Find where the given text appears and provide that cell's center as (x, y) coordinate. 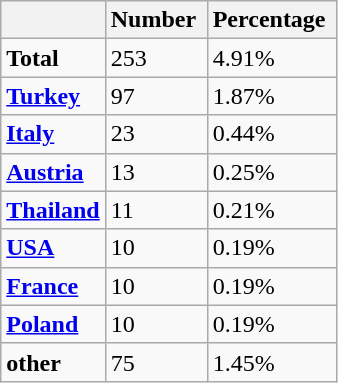
0.21% (272, 210)
Total (53, 58)
Thailand (53, 210)
0.25% (272, 172)
75 (156, 362)
97 (156, 96)
Italy (53, 134)
1.87% (272, 96)
Percentage (272, 20)
13 (156, 172)
0.44% (272, 134)
253 (156, 58)
1.45% (272, 362)
4.91% (272, 58)
other (53, 362)
Austria (53, 172)
Poland (53, 324)
11 (156, 210)
Number (156, 20)
USA (53, 248)
23 (156, 134)
Turkey (53, 96)
France (53, 286)
